Output the [x, y] coordinate of the center of the cell containing the given text.  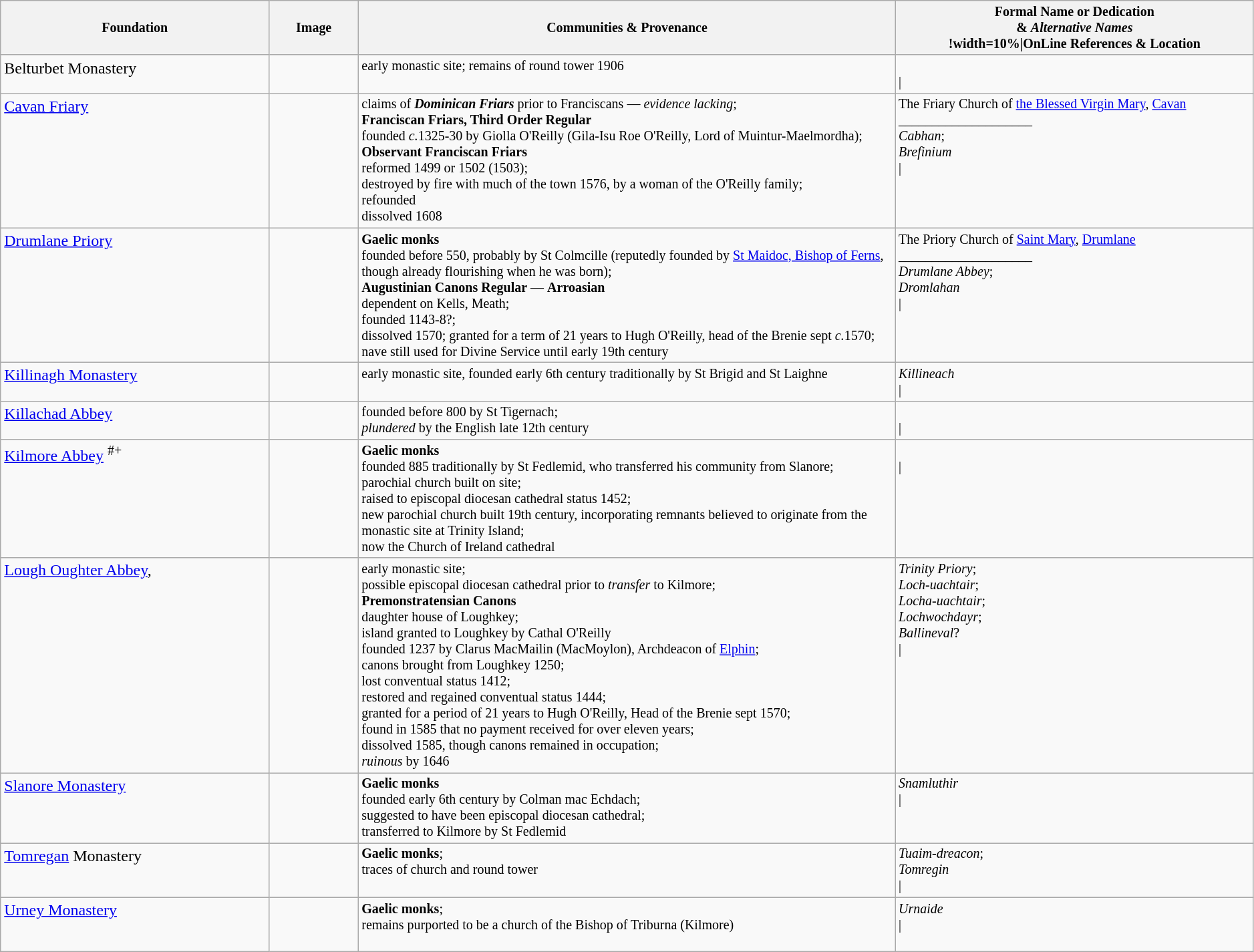
Gaelic monks;remains purported to be a church of the Bishop of Triburna (Kilmore) [627, 925]
Foundation [135, 28]
Gaelic monksfounded early 6th century by Colman mac Echdach;suggested to have been episcopal diocesan cathedral;transferred to Kilmore by St Fedlemid [627, 808]
Kilmore Abbey #+ [135, 498]
early monastic site; remains of round tower 1906 [627, 75]
founded before 800 by St Tigernach;plundered by the English late 12th century [627, 420]
Cavan Friary [135, 160]
Killachad Abbey [135, 420]
Image [314, 28]
Belturbet Monastery [135, 75]
The Friary Church of the Blessed Virgin Mary, Cavan____________________Cabhan;Brefinium| [1074, 160]
Killineach| [1074, 382]
Slanore Monastery [135, 808]
Formal Name or Dedication & Alternative Names!width=10%|OnLine References & Location [1074, 28]
Lough Oughter Abbey, [135, 665]
Urney Monastery [135, 925]
Drumlane Priory [135, 295]
Urnaide| [1074, 925]
Killinagh Monastery [135, 382]
Tuaim-dreacon;Tomregin| [1074, 870]
Snamluthir| [1074, 808]
Communities & Provenance [627, 28]
Gaelic monks;traces of church and round tower [627, 870]
Tomregan Monastery [135, 870]
The Priory Church of Saint Mary, Drumlane____________________Drumlane Abbey;Dromlahan| [1074, 295]
early monastic site, founded early 6th century traditionally by St Brigid and St Laighne [627, 382]
Trinity Priory;Loch-uachtair;Locha-uachtair;Lochwochdayr;Ballineval?| [1074, 665]
